From the cell containing the given text, extract its center point as [X, Y] coordinate. 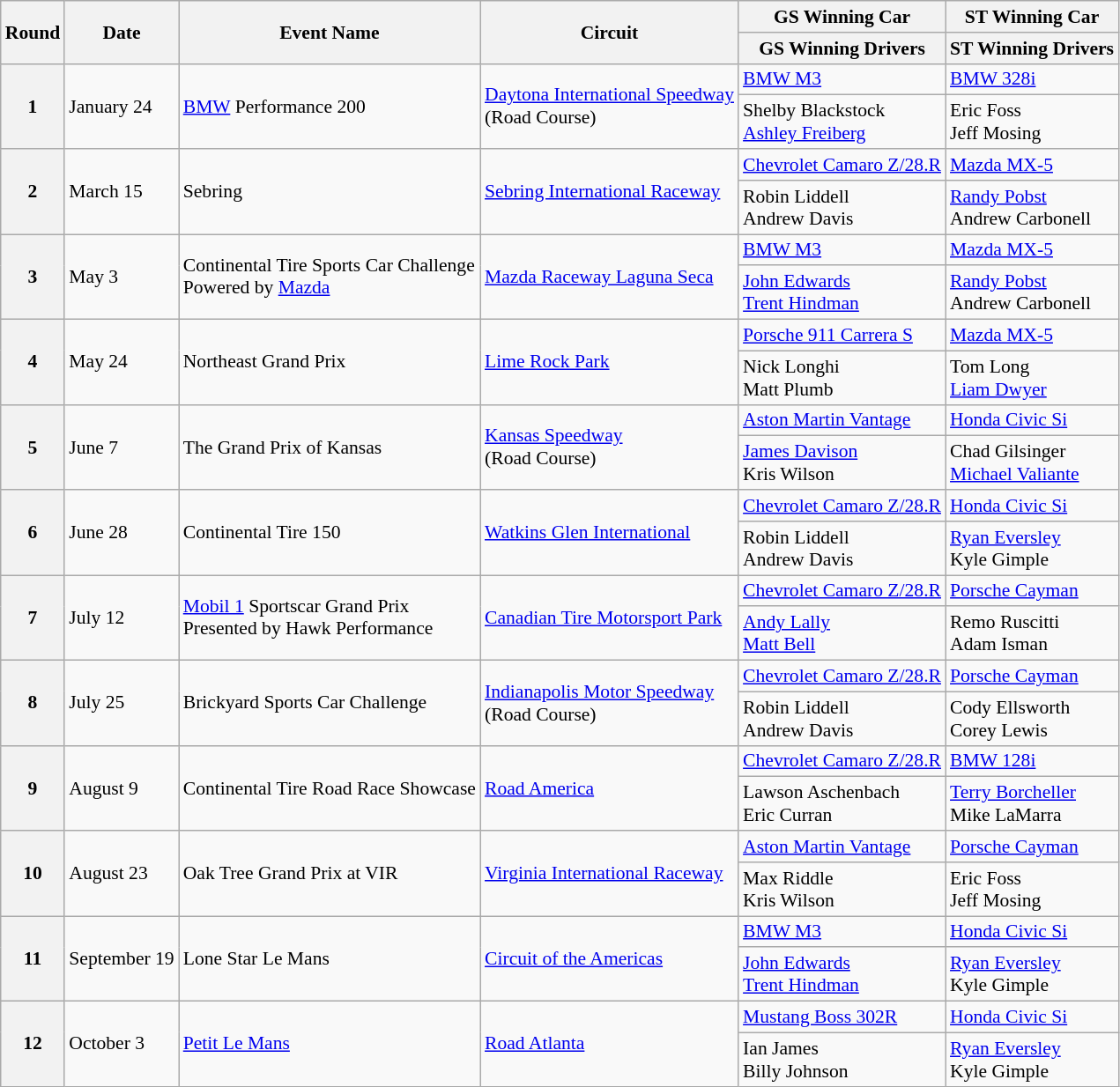
BMW 328i [1032, 79]
ST Winning Drivers [1032, 48]
The Grand Prix of Kansas [330, 447]
1 [33, 106]
Max Riddle Kris Wilson [842, 890]
Sebring International Raceway [610, 192]
July 12 [122, 618]
Nick Longhi Matt Plumb [842, 377]
October 3 [122, 1045]
Mobil 1 Sportscar Grand PrixPresented by Hawk Performance [330, 618]
Terry Borcheller Mike LaMarra [1032, 803]
Oak Tree Grand Prix at VIR [330, 874]
Cody Ellsworth Corey Lewis [1032, 719]
Road Atlanta [610, 1045]
Lone Star Le Mans [330, 958]
Round [33, 32]
Road America [610, 788]
Event Name [330, 32]
Porsche 911 Carrera S [842, 336]
Remo Ruscitti Adam Isman [1032, 634]
Continental Tire 150 [330, 532]
BMW Performance 200 [330, 106]
Virginia International Raceway [610, 874]
James Davison Kris Wilson [842, 463]
5 [33, 447]
6 [33, 532]
March 15 [122, 192]
ST Winning Car [1032, 17]
July 25 [122, 703]
Lawson Aschenbach Eric Curran [842, 803]
Kansas Speedway (Road Course) [610, 447]
Andy Lally Matt Bell [842, 634]
Ian James Billy Johnson [842, 1059]
Northeast Grand Prix [330, 363]
7 [33, 618]
Tom Long Liam Dwyer [1032, 377]
Shelby Blackstock Ashley Freiberg [842, 122]
Circuit of the Americas [610, 958]
Canadian Tire Motorsport Park [610, 618]
Sebring [330, 192]
GS Winning Drivers [842, 48]
Date [122, 32]
Daytona International Speedway (Road Course) [610, 106]
8 [33, 703]
Watkins Glen International [610, 532]
12 [33, 1045]
4 [33, 363]
10 [33, 874]
June 7 [122, 447]
Chad Gilsinger Michael Valiante [1032, 463]
May 3 [122, 277]
BMW 128i [1032, 761]
Indianapolis Motor Speedway (Road Course) [610, 703]
September 19 [122, 958]
Mazda Raceway Laguna Seca [610, 277]
GS Winning Car [842, 17]
August 9 [122, 788]
Petit Le Mans [330, 1045]
Lime Rock Park [610, 363]
9 [33, 788]
May 24 [122, 363]
2 [33, 192]
Brickyard Sports Car Challenge [330, 703]
Continental Tire Sports Car ChallengePowered by Mazda [330, 277]
Circuit [610, 32]
Continental Tire Road Race Showcase [330, 788]
Mustang Boss 302R [842, 1017]
3 [33, 277]
January 24 [122, 106]
11 [33, 958]
August 23 [122, 874]
June 28 [122, 532]
